Find where the given text appears and provide that cell's center as [x, y] coordinate. 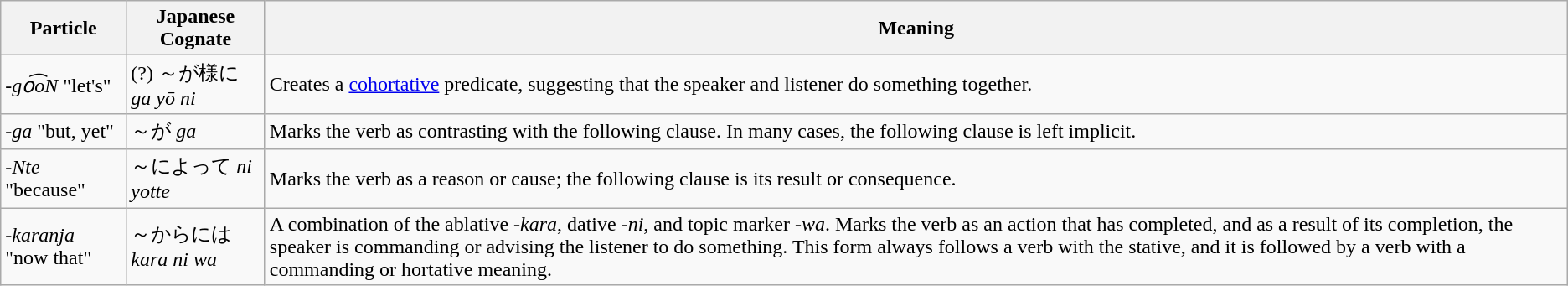
Marks the verb as contrasting with the following clause. In many cases, the following clause is left implicit. [916, 131]
～が ga [196, 131]
-karanja "now that" [64, 247]
Particle [64, 29]
-ga "but, yet" [64, 131]
～からには kara ni wa [196, 247]
(?) ～が様に ga yō ni [196, 85]
Creates a cohortative predicate, suggesting that the speaker and listener do something together. [916, 85]
-go͡oN "let's" [64, 85]
Japanese Cognate [196, 29]
Meaning [916, 29]
Marks the verb as a reason or cause; the following clause is its result or consequence. [916, 179]
～によって ni yotte [196, 179]
-Nte "because" [64, 179]
